For the text-containing cell, return its midpoint in (X, Y) coordinate format. 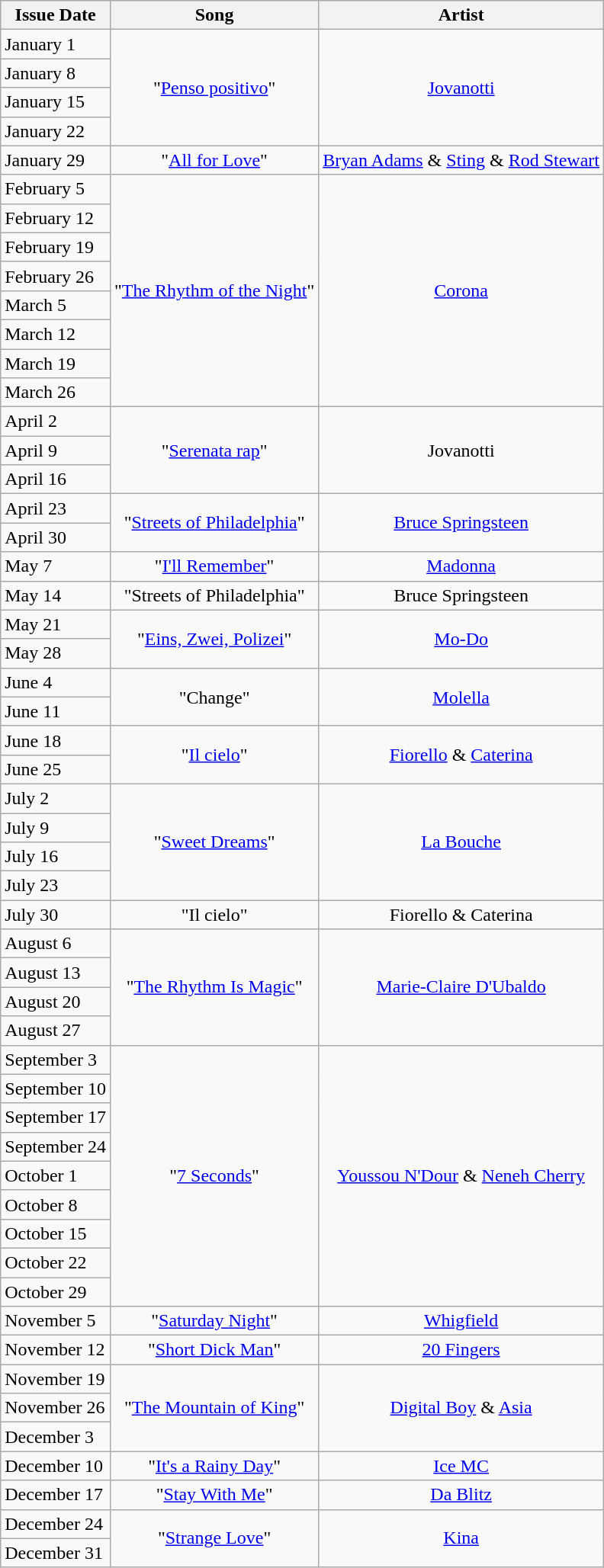
"Stay With Me" (214, 1495)
"Short Dick Man" (214, 1350)
April 23 (56, 508)
Youssou N'Dour & Neneh Cherry (461, 1175)
February 19 (56, 247)
"Sweet Dreams" (214, 842)
Madonna (461, 566)
May 14 (56, 595)
"Change" (214, 697)
June 4 (56, 682)
June 18 (56, 740)
July 23 (56, 886)
"All for Love" (214, 160)
January 1 (56, 44)
"It's a Rainy Day" (214, 1466)
Issue Date (56, 15)
January 15 (56, 102)
December 31 (56, 1553)
August 13 (56, 973)
"The Rhythm Is Magic" (214, 987)
November 5 (56, 1321)
April 2 (56, 422)
September 24 (56, 1146)
April 16 (56, 479)
May 7 (56, 566)
April 9 (56, 451)
Ice MC (461, 1466)
July 16 (56, 857)
May 28 (56, 653)
November 19 (56, 1379)
Marie-Claire D'Ubaldo (461, 987)
October 15 (56, 1233)
Corona (461, 290)
December 17 (56, 1495)
February 5 (56, 189)
Mo-Do (461, 639)
Kina (461, 1538)
March 19 (56, 364)
December 24 (56, 1524)
20 Fingers (461, 1350)
February 26 (56, 276)
June 11 (56, 711)
October 29 (56, 1292)
Bryan Adams & Sting & Rod Stewart (461, 160)
"7 Seconds" (214, 1175)
December 10 (56, 1466)
March 5 (56, 305)
Artist (461, 15)
March 26 (56, 393)
September 10 (56, 1089)
"The Mountain of King" (214, 1408)
January 8 (56, 73)
"Strange Love" (214, 1538)
Digital Boy & Asia (461, 1408)
October 22 (56, 1262)
July 9 (56, 827)
"Serenata rap" (214, 451)
October 8 (56, 1204)
June 25 (56, 769)
August 6 (56, 944)
July 2 (56, 798)
May 21 (56, 624)
"Penso positivo" (214, 88)
La Bouche (461, 842)
"I'll Remember" (214, 566)
January 29 (56, 160)
January 22 (56, 131)
December 3 (56, 1437)
February 12 (56, 218)
August 27 (56, 1031)
"Eins, Zwei, Polizei" (214, 639)
September 3 (56, 1060)
Da Blitz (461, 1495)
Whigfield (461, 1321)
September 17 (56, 1117)
July 30 (56, 915)
"Saturday Night" (214, 1321)
August 20 (56, 1002)
Song (214, 15)
"The Rhythm of the Night" (214, 290)
Molella (461, 697)
April 30 (56, 537)
March 12 (56, 334)
November 12 (56, 1350)
November 26 (56, 1408)
October 1 (56, 1175)
